Pinpoint the cell where the given text exists, returning its (x, y) midpoint coordinate. 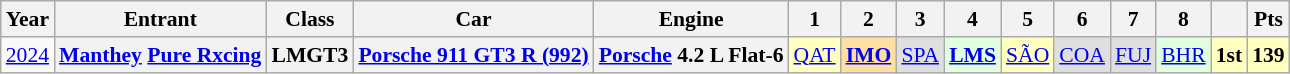
6 (1082, 19)
139 (1268, 55)
COA (1082, 55)
SÃO (1028, 55)
Pts (1268, 19)
Entrant (160, 19)
Car (473, 19)
2024 (28, 55)
SPA (920, 55)
Class (310, 19)
Engine (692, 19)
Porsche 4.2 L Flat-6 (692, 55)
1 (815, 19)
BHR (1184, 55)
FUJ (1133, 55)
3 (920, 19)
Year (28, 19)
1st (1230, 55)
2 (869, 19)
LMS (972, 55)
5 (1028, 19)
Porsche 911 GT3 R (992) (473, 55)
QAT (815, 55)
8 (1184, 19)
4 (972, 19)
Manthey Pure Rxcing (160, 55)
IMO (869, 55)
LMGT3 (310, 55)
7 (1133, 19)
